For the text-containing cell, return its midpoint in [x, y] coordinate format. 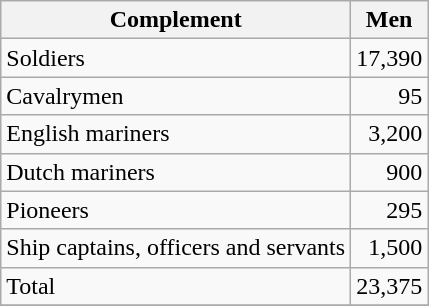
Dutch mariners [176, 172]
English mariners [176, 134]
Pioneers [176, 210]
1,500 [390, 248]
Soldiers [176, 58]
17,390 [390, 58]
3,200 [390, 134]
Men [390, 20]
Complement [176, 20]
900 [390, 172]
Total [176, 286]
23,375 [390, 286]
95 [390, 96]
Cavalrymen [176, 96]
295 [390, 210]
Ship captains, officers and servants [176, 248]
